Return the [X, Y] coordinate for the center point of the cell that contains the specified text.  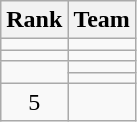
Team [102, 20]
5 [34, 102]
Rank [34, 20]
